Detect which cell encompasses the target text, then output its (X, Y) center coordinate. 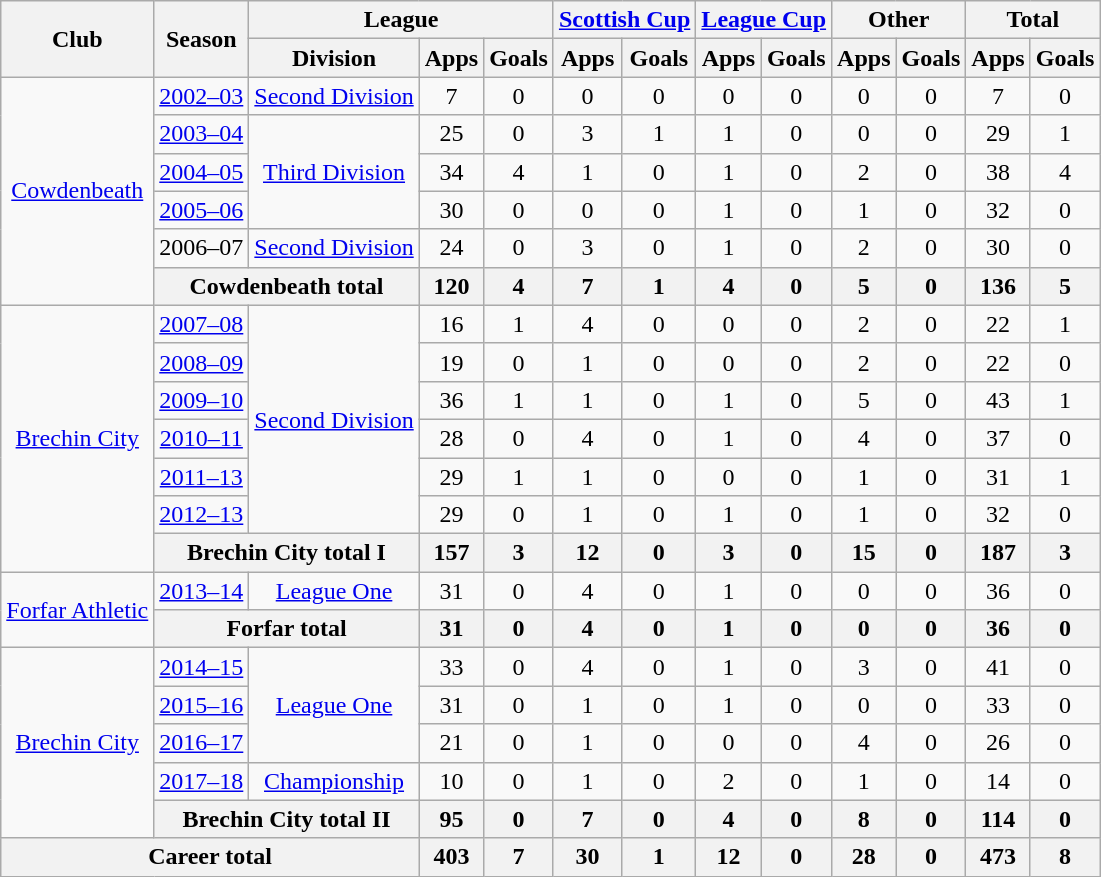
Third Division (334, 172)
Division (334, 58)
37 (998, 438)
Forfar Athletic (78, 610)
16 (451, 324)
2009–10 (202, 400)
2006–07 (202, 248)
41 (998, 667)
Club (78, 39)
Cowdenbeath total (286, 286)
Scottish Cup (624, 20)
120 (451, 286)
2010–11 (202, 438)
43 (998, 400)
14 (998, 781)
Forfar total (286, 629)
2017–18 (202, 781)
League (402, 20)
Brechin City total II (286, 819)
League Cup (764, 20)
403 (451, 857)
2002–03 (202, 96)
24 (451, 248)
157 (451, 553)
2005–06 (202, 210)
2013–14 (202, 591)
Brechin City total I (286, 553)
26 (998, 743)
114 (998, 819)
21 (451, 743)
25 (451, 134)
2004–05 (202, 172)
2007–08 (202, 324)
38 (998, 172)
15 (864, 553)
19 (451, 362)
187 (998, 553)
95 (451, 819)
Total (1033, 20)
2015–16 (202, 705)
2011–13 (202, 477)
Championship (334, 781)
2014–15 (202, 667)
136 (998, 286)
34 (451, 172)
10 (451, 781)
2012–13 (202, 515)
473 (998, 857)
Career total (210, 857)
2008–09 (202, 362)
Season (202, 39)
2003–04 (202, 134)
Cowdenbeath (78, 191)
Other (899, 20)
2016–17 (202, 743)
